From the cell containing the given text, extract its center point as [X, Y] coordinate. 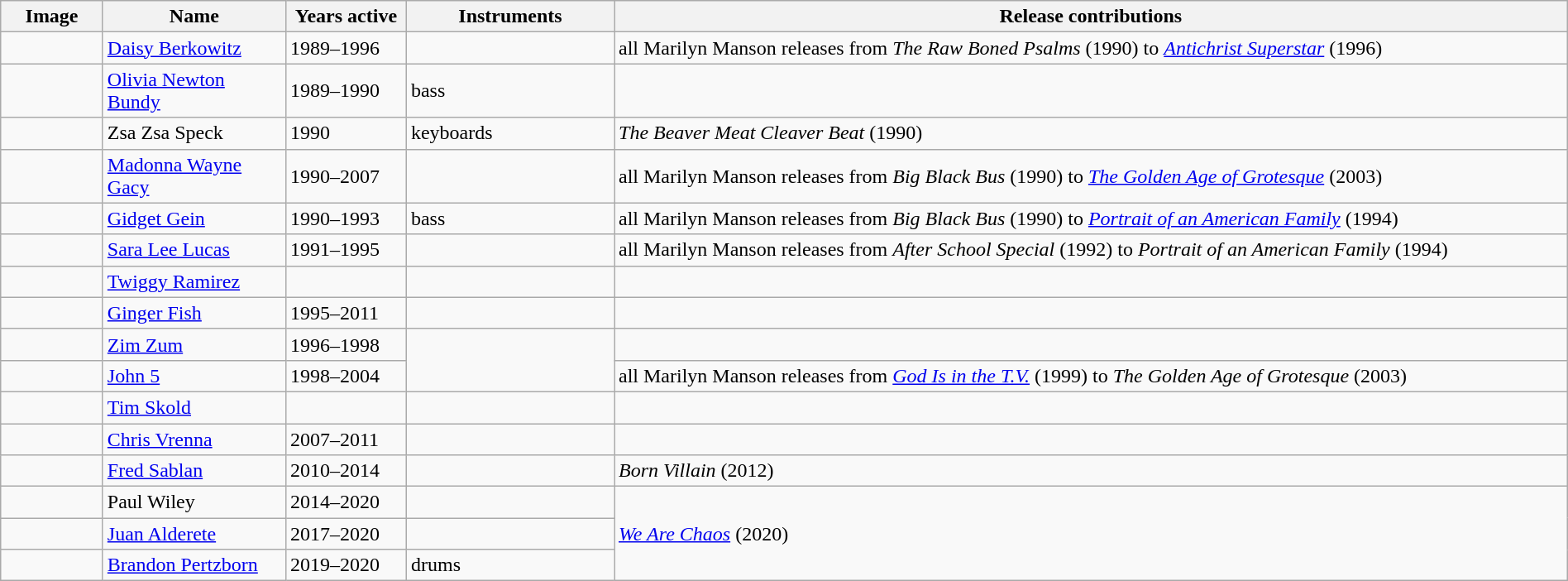
Zim Zum [194, 344]
2017–2020 [346, 534]
Madonna Wayne Gacy [194, 175]
2007–2011 [346, 439]
all Marilyn Manson releases from The Raw Boned Psalms (1990) to Antichrist Superstar (1996) [1090, 48]
1990–1993 [346, 218]
The Beaver Meat Cleaver Beat (1990) [1090, 133]
2014–2020 [346, 502]
1990 [346, 133]
Brandon Pertzborn [194, 565]
1989–1990 [346, 91]
1996–1998 [346, 344]
keyboards [509, 133]
Name [194, 17]
Born Villain (2012) [1090, 471]
Twiggy Ramirez [194, 281]
John 5 [194, 376]
1995–2011 [346, 313]
Paul Wiley [194, 502]
Daisy Berkowitz [194, 48]
We Are Chaos (2020) [1090, 534]
drums [509, 565]
1989–1996 [346, 48]
Years active [346, 17]
Release contributions [1090, 17]
Instruments [509, 17]
all Marilyn Manson releases from Big Black Bus (1990) to The Golden Age of Grotesque (2003) [1090, 175]
1990–2007 [346, 175]
all Marilyn Manson releases from God Is in the T.V. (1999) to The Golden Age of Grotesque (2003) [1090, 376]
2019–2020 [346, 565]
Image [52, 17]
1991–1995 [346, 250]
Olivia Newton Bundy [194, 91]
Gidget Gein [194, 218]
Zsa Zsa Speck [194, 133]
Juan Alderete [194, 534]
all Marilyn Manson releases from Big Black Bus (1990) to Portrait of an American Family (1994) [1090, 218]
Fred Sablan [194, 471]
Chris Vrenna [194, 439]
1998–2004 [346, 376]
Ginger Fish [194, 313]
2010–2014 [346, 471]
Sara Lee Lucas [194, 250]
Tim Skold [194, 407]
all Marilyn Manson releases from After School Special (1992) to Portrait of an American Family (1994) [1090, 250]
